Pinpoint the cell where the given text exists, returning its (x, y) midpoint coordinate. 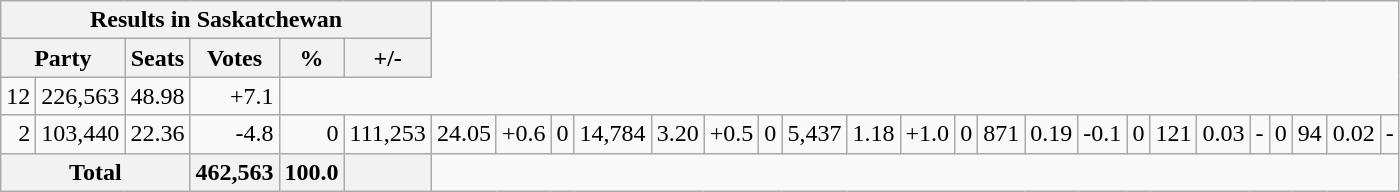
0.03 (1224, 134)
Party (63, 58)
100.0 (312, 172)
+0.5 (732, 134)
+/- (388, 58)
1.18 (874, 134)
871 (1002, 134)
22.36 (158, 134)
Votes (234, 58)
+1.0 (928, 134)
Total (96, 172)
111,253 (388, 134)
Results in Saskatchewan (216, 20)
14,784 (612, 134)
0.02 (1354, 134)
Seats (158, 58)
121 (1174, 134)
% (312, 58)
-0.1 (1102, 134)
-4.8 (234, 134)
+0.6 (524, 134)
462,563 (234, 172)
2 (18, 134)
0.19 (1052, 134)
+7.1 (234, 96)
48.98 (158, 96)
3.20 (678, 134)
94 (1310, 134)
5,437 (814, 134)
226,563 (80, 96)
12 (18, 96)
103,440 (80, 134)
24.05 (464, 134)
